Pinpoint the cell where the given text exists, returning its [x, y] midpoint coordinate. 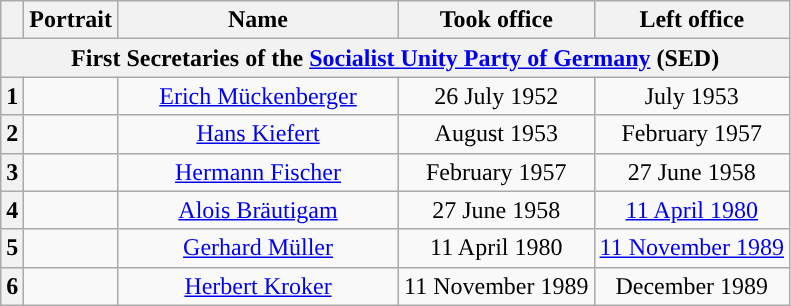
5 [12, 248]
26 July 1952 [496, 96]
Erich Mückenberger [258, 96]
Hermann Fischer [258, 172]
6 [12, 286]
1 [12, 96]
2 [12, 134]
Hans Kiefert [258, 134]
Gerhard Müller [258, 248]
Name [258, 20]
4 [12, 210]
Left office [692, 20]
August 1953 [496, 134]
July 1953 [692, 96]
Portrait [71, 20]
Alois Bräutigam [258, 210]
December 1989 [692, 286]
Herbert Kroker [258, 286]
First Secretaries of the Socialist Unity Party of Germany (SED) [396, 58]
Took office [496, 20]
3 [12, 172]
